Detect which cell encompasses the target text, then output its (x, y) center coordinate. 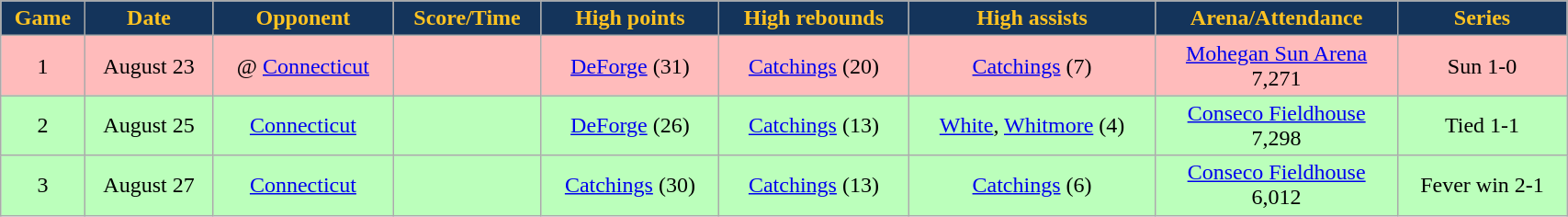
Catchings (30) (630, 186)
August 27 (149, 186)
2 (43, 125)
Catchings (20) (814, 66)
Conseco Fieldhouse 6,012 (1277, 186)
Catchings (7) (1032, 66)
1 (43, 66)
Tied 1-1 (1482, 125)
Game (43, 18)
Series (1482, 18)
Catchings (6) (1032, 186)
Arena/Attendance (1277, 18)
High assists (1032, 18)
DeForge (31) (630, 66)
August 25 (149, 125)
High rebounds (814, 18)
@ Connecticut (303, 66)
DeForge (26) (630, 125)
Fever win 2-1 (1482, 186)
3 (43, 186)
Mohegan Sun Arena 7,271 (1277, 66)
High points (630, 18)
Score/Time (467, 18)
Sun 1-0 (1482, 66)
Date (149, 18)
August 23 (149, 66)
White, Whitmore (4) (1032, 125)
Conseco Fieldhouse 7,298 (1277, 125)
Opponent (303, 18)
